Scan for the cell matching the given text and deliver its (x, y) coordinate at center. 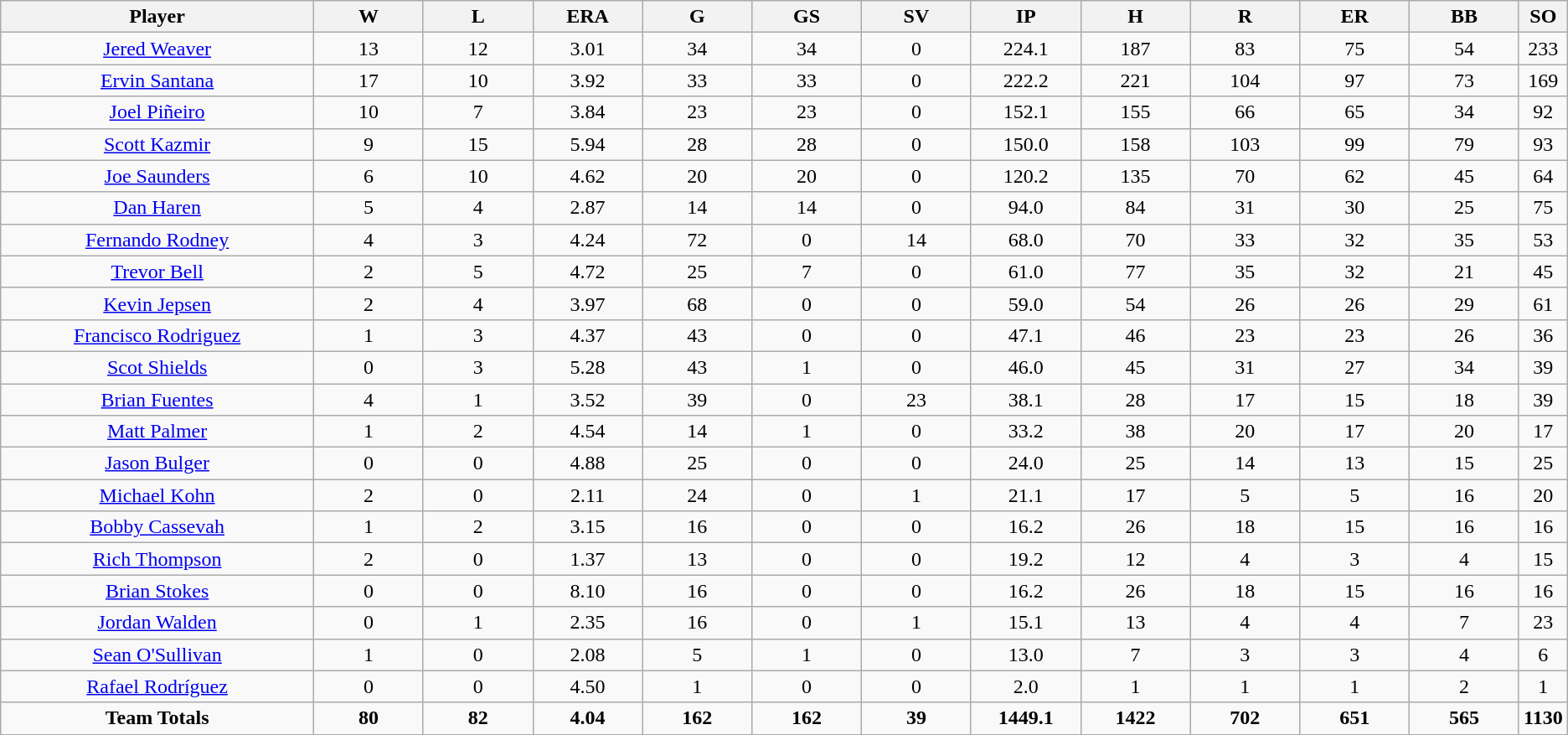
Francisco Rodriguez (157, 335)
2.0 (1025, 686)
4.72 (588, 272)
84 (1136, 208)
Jordan Walden (157, 623)
61.0 (1025, 272)
Bobby Cassevah (157, 527)
4.50 (588, 686)
68 (697, 303)
1130 (1543, 718)
30 (1355, 208)
W (369, 17)
29 (1464, 303)
47.1 (1025, 335)
IP (1025, 17)
3.01 (588, 49)
651 (1355, 718)
3.15 (588, 527)
92 (1543, 112)
36 (1543, 335)
99 (1355, 144)
Brian Stokes (157, 591)
SV (916, 17)
2.35 (588, 623)
80 (369, 718)
64 (1543, 176)
9 (369, 144)
Jered Weaver (157, 49)
103 (1245, 144)
97 (1355, 80)
82 (477, 718)
221 (1136, 80)
Sean O'Sullivan (157, 655)
Jason Bulger (157, 463)
233 (1543, 49)
158 (1136, 144)
3.92 (588, 80)
BB (1464, 17)
94.0 (1025, 208)
Joe Saunders (157, 176)
ERA (588, 17)
27 (1355, 367)
46 (1136, 335)
19.2 (1025, 559)
SO (1543, 17)
Rich Thompson (157, 559)
Joel Piñeiro (157, 112)
187 (1136, 49)
15.1 (1025, 623)
4.62 (588, 176)
2.08 (588, 655)
R (1245, 17)
61 (1543, 303)
24 (697, 495)
4.24 (588, 240)
169 (1543, 80)
Team Totals (157, 718)
21.1 (1025, 495)
59.0 (1025, 303)
93 (1543, 144)
ER (1355, 17)
Brian Fuentes (157, 400)
Michael Kohn (157, 495)
1449.1 (1025, 718)
L (477, 17)
222.2 (1025, 80)
Fernando Rodney (157, 240)
53 (1543, 240)
Player (157, 17)
38.1 (1025, 400)
46.0 (1025, 367)
1422 (1136, 718)
565 (1464, 718)
Scott Kazmir (157, 144)
66 (1245, 112)
3.84 (588, 112)
33.2 (1025, 432)
21 (1464, 272)
150.0 (1025, 144)
77 (1136, 272)
38 (1136, 432)
13.0 (1025, 655)
65 (1355, 112)
4.88 (588, 463)
G (697, 17)
83 (1245, 49)
24.0 (1025, 463)
5.94 (588, 144)
Dan Haren (157, 208)
Ervin Santana (157, 80)
Trevor Bell (157, 272)
3.52 (588, 400)
1.37 (588, 559)
Matt Palmer (157, 432)
Rafael Rodríguez (157, 686)
73 (1464, 80)
Kevin Jepsen (157, 303)
62 (1355, 176)
Scot Shields (157, 367)
5.28 (588, 367)
79 (1464, 144)
2.11 (588, 495)
4.04 (588, 718)
68.0 (1025, 240)
224.1 (1025, 49)
8.10 (588, 591)
4.54 (588, 432)
104 (1245, 80)
3.97 (588, 303)
152.1 (1025, 112)
4.37 (588, 335)
H (1136, 17)
2.87 (588, 208)
155 (1136, 112)
72 (697, 240)
GS (807, 17)
702 (1245, 718)
120.2 (1025, 176)
135 (1136, 176)
